Determine the (x, y) coordinate at the center of the cell enclosing the given text.  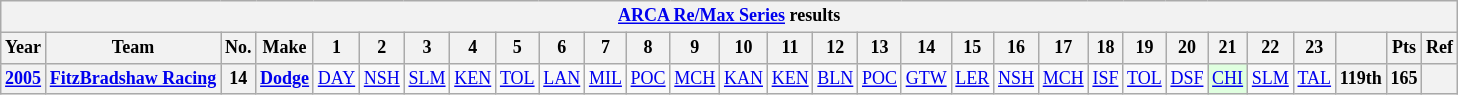
20 (1187, 48)
9 (695, 48)
23 (1314, 48)
16 (1016, 48)
LER (972, 78)
No. (238, 48)
Pts (1404, 48)
5 (518, 48)
7 (606, 48)
17 (1063, 48)
2 (382, 48)
22 (1270, 48)
TAL (1314, 78)
DSF (1187, 78)
ARCA Re/Max Series results (730, 16)
Ref (1440, 48)
11 (790, 48)
BLN (836, 78)
19 (1144, 48)
165 (1404, 78)
3 (427, 48)
KAN (744, 78)
4 (473, 48)
Dodge (285, 78)
18 (1106, 48)
119th (1360, 78)
13 (880, 48)
MIL (606, 78)
21 (1228, 48)
8 (648, 48)
ISF (1106, 78)
2005 (24, 78)
10 (744, 48)
6 (562, 48)
LAN (562, 78)
1 (336, 48)
Team (132, 48)
FitzBradshaw Racing (132, 78)
CHI (1228, 78)
GTW (926, 78)
12 (836, 48)
Year (24, 48)
DAY (336, 78)
Make (285, 48)
15 (972, 48)
